Locate the cell with the specified text and output its [X, Y] center coordinate. 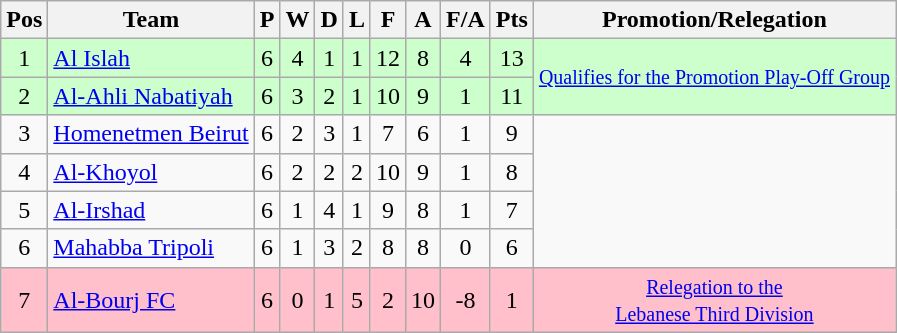
W [298, 20]
Promotion/Relegation [714, 20]
Mahabba Tripoli [151, 248]
-8 [466, 300]
Relegation to the Lebanese Third Division [714, 300]
11 [512, 96]
F/A [466, 20]
D [329, 20]
Al Islah [151, 58]
Pts [512, 20]
13 [512, 58]
Qualifies for the Promotion Play-Off Group [714, 77]
Homenetmen Beirut [151, 134]
A [422, 20]
12 [388, 58]
Al-Ahli Nabatiyah [151, 96]
Al-Khoyol [151, 172]
F [388, 20]
Al-Irshad [151, 210]
P [267, 20]
Pos [24, 20]
Team [151, 20]
L [356, 20]
Al-Bourj FC [151, 300]
